Pinpoint the cell where the given text exists, returning its (X, Y) midpoint coordinate. 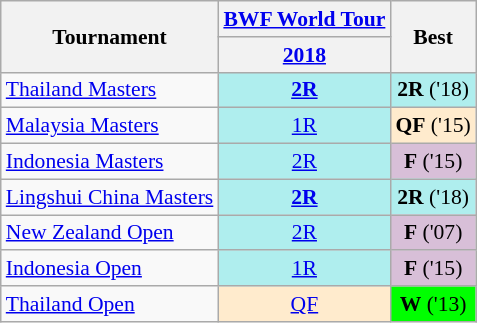
Lingshui China Masters (110, 197)
W ('13) (432, 304)
New Zealand Open (110, 233)
Thailand Open (110, 304)
BWF World Tour (304, 19)
Malaysia Masters (110, 126)
Tournament (110, 36)
Thailand Masters (110, 90)
F ('07) (432, 233)
QF (304, 304)
Indonesia Open (110, 269)
2018 (304, 55)
QF ('15) (432, 126)
Indonesia Masters (110, 162)
Best (432, 36)
